Locate the cell with the specified text and output its (x, y) center coordinate. 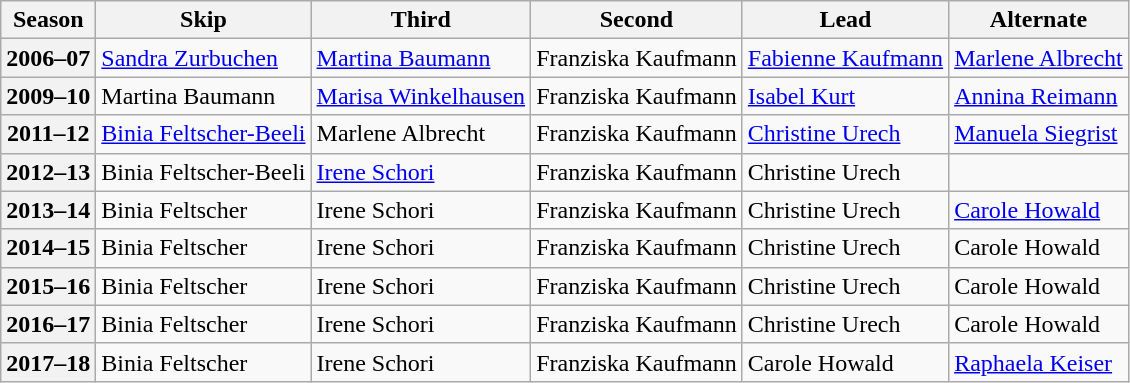
Raphaela Keiser (1039, 362)
Second (637, 20)
2013–14 (48, 210)
Manuela Siegrist (1039, 134)
Fabienne Kaufmann (845, 58)
2017–18 (48, 362)
Annina Reimann (1039, 96)
2011–12 (48, 134)
Marisa Winkelhausen (421, 96)
Skip (204, 20)
2014–15 (48, 248)
2009–10 (48, 96)
Isabel Kurt (845, 96)
2016–17 (48, 324)
2012–13 (48, 172)
Sandra Zurbuchen (204, 58)
2006–07 (48, 58)
Alternate (1039, 20)
Third (421, 20)
2015–16 (48, 286)
Lead (845, 20)
Season (48, 20)
